Search for the cell housing the specified text and yield its (x, y) center coordinate. 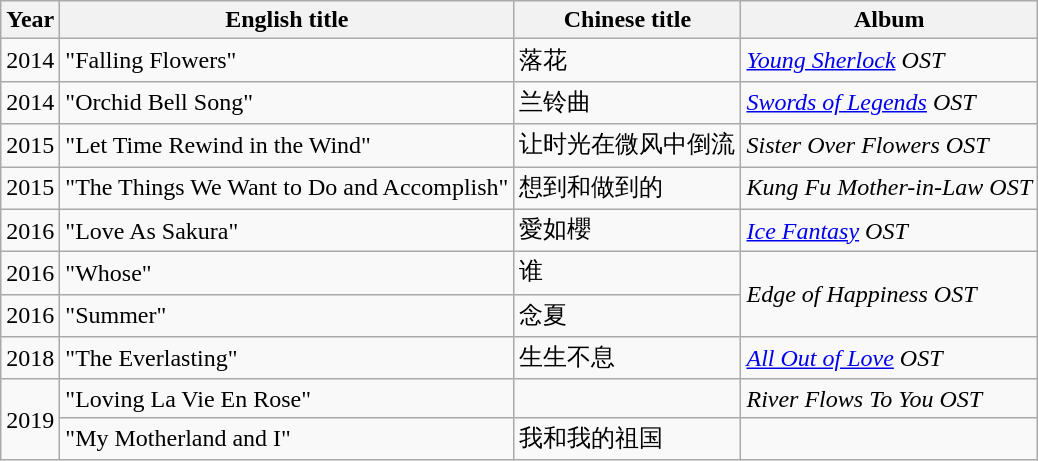
Young Sherlock OST (890, 60)
让时光在微风中倒流 (628, 146)
Edge of Happiness OST (890, 294)
Ice Fantasy OST (890, 230)
Album (890, 20)
"Falling Flowers" (287, 60)
Chinese title (628, 20)
生生不息 (628, 358)
Kung Fu Mother-in-Law OST (890, 188)
River Flows To You OST (890, 398)
Year (30, 20)
"The Things We Want to Do and Accomplish" (287, 188)
落花 (628, 60)
"Whose" (287, 274)
"Love As Sakura" (287, 230)
"Summer" (287, 316)
想到和做到的 (628, 188)
Sister Over Flowers OST (890, 146)
English title (287, 20)
2018 (30, 358)
2019 (30, 420)
"My Motherland and I" (287, 438)
谁 (628, 274)
All Out of Love OST (890, 358)
兰铃曲 (628, 102)
念夏 (628, 316)
"Loving La Vie En Rose" (287, 398)
Swords of Legends OST (890, 102)
"Let Time Rewind in the Wind" (287, 146)
"The Everlasting" (287, 358)
愛如櫻 (628, 230)
我和我的祖国 (628, 438)
"Orchid Bell Song" (287, 102)
